From the cell containing the given text, extract its center point as [X, Y] coordinate. 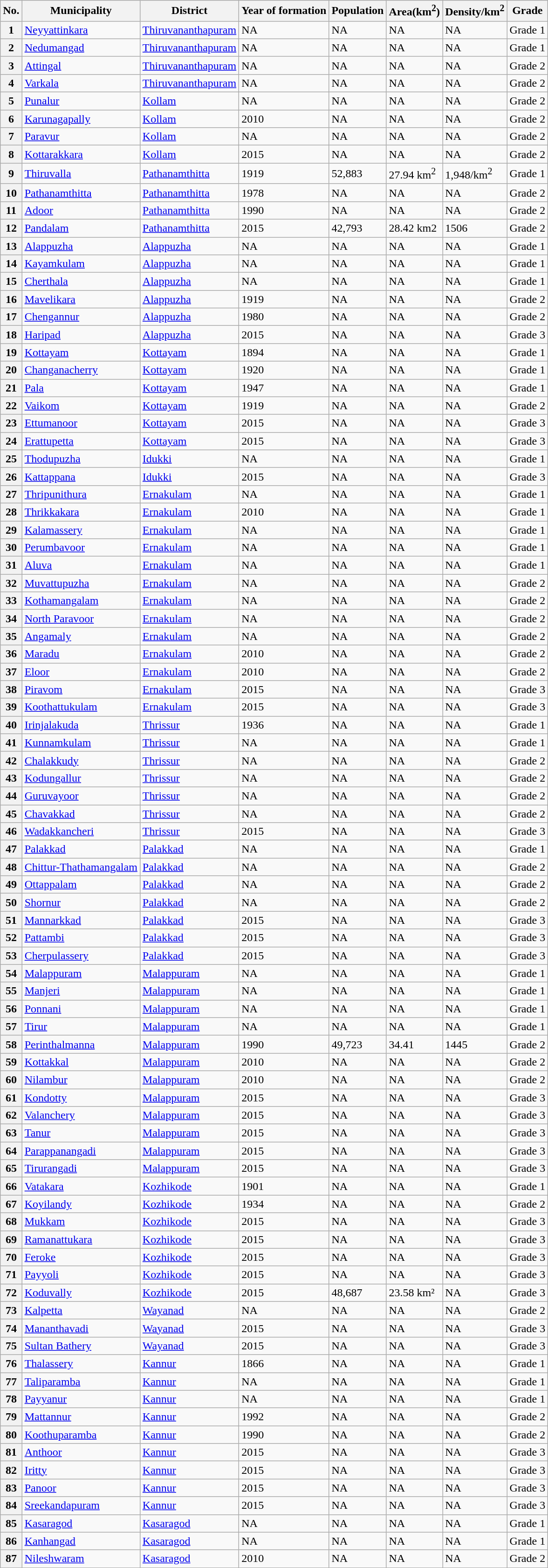
27 [11, 494]
Punalur [81, 101]
25 [11, 459]
85 [11, 1523]
North Paravoor [81, 619]
Kattappana [81, 476]
1980 [284, 317]
38 [11, 689]
Kottakkal [81, 1062]
Chittur-Thathamangalam [81, 867]
1978 [284, 193]
Kanhangad [81, 1541]
Feroke [81, 1257]
District [189, 11]
35 [11, 636]
Perumbavoor [81, 548]
Vatakara [81, 1186]
Shornur [81, 902]
66 [11, 1186]
17 [11, 317]
Changanacherry [81, 370]
Mannarkkad [81, 920]
1445 [475, 1044]
Guruvayoor [81, 796]
Kondotty [81, 1098]
84 [11, 1506]
50 [11, 902]
41 [11, 743]
78 [11, 1399]
65 [11, 1169]
12 [11, 228]
Payyoli [81, 1275]
63 [11, 1133]
Area(km2) [415, 11]
Thrikkakara [81, 512]
Nilambur [81, 1080]
52,883 [358, 173]
73 [11, 1310]
Nileshwaram [81, 1559]
43 [11, 778]
4 [11, 83]
42,793 [358, 228]
Kayamkulam [81, 264]
Mananthavadi [81, 1328]
Thripunithura [81, 494]
Chavakkad [81, 814]
Wadakkancheri [81, 832]
Erattupetta [81, 441]
44 [11, 796]
Chalakkudy [81, 760]
86 [11, 1541]
23.58 km² [415, 1293]
Cherthala [81, 282]
22 [11, 406]
2 [11, 48]
18 [11, 335]
Angamaly [81, 636]
19 [11, 352]
Year of formation [284, 11]
Iritty [81, 1470]
23 [11, 423]
49,723 [358, 1044]
Pattambi [81, 938]
Kalamassery [81, 530]
Kothamangalam [81, 601]
55 [11, 991]
36 [11, 654]
Valanchery [81, 1115]
48 [11, 867]
Thiruvalla [81, 173]
72 [11, 1293]
1934 [284, 1204]
69 [11, 1239]
Sultan Bathery [81, 1346]
26 [11, 476]
79 [11, 1417]
20 [11, 370]
Ramanattukara [81, 1239]
Ottappalam [81, 885]
Kalpetta [81, 1310]
3 [11, 65]
48,687 [358, 1293]
47 [11, 849]
49 [11, 885]
Pala [81, 388]
1936 [284, 725]
Attingal [81, 65]
Koduvally [81, 1293]
53 [11, 956]
Chengannur [81, 317]
5 [11, 101]
Eloor [81, 672]
83 [11, 1488]
67 [11, 1204]
Ponnani [81, 1009]
60 [11, 1080]
70 [11, 1257]
Ettumanoor [81, 423]
1901 [284, 1186]
33 [11, 601]
Nedumangad [81, 48]
34.41 [415, 1044]
81 [11, 1452]
7 [11, 137]
11 [11, 210]
No. [11, 11]
80 [11, 1435]
58 [11, 1044]
61 [11, 1098]
Manjeri [81, 991]
68 [11, 1222]
54 [11, 973]
Thodupuzha [81, 459]
1,948/km2 [475, 173]
74 [11, 1328]
10 [11, 193]
9 [11, 173]
24 [11, 441]
52 [11, 938]
Kodungallur [81, 778]
28.42 km2 [415, 228]
Taliparamba [81, 1382]
Kunnamkulam [81, 743]
6 [11, 119]
40 [11, 725]
77 [11, 1382]
45 [11, 814]
Thalassery [81, 1363]
Adoor [81, 210]
39 [11, 707]
15 [11, 282]
64 [11, 1151]
Paravur [81, 137]
Vaikom [81, 406]
8 [11, 154]
71 [11, 1275]
Haripad [81, 335]
Mavelikara [81, 299]
32 [11, 583]
Piravom [81, 689]
16 [11, 299]
56 [11, 1009]
1992 [284, 1417]
Irinjalakuda [81, 725]
1866 [284, 1363]
Aluva [81, 565]
Population [358, 11]
Koothattukulam [81, 707]
Parappanangadi [81, 1151]
Grade [527, 11]
51 [11, 920]
Tirur [81, 1026]
76 [11, 1363]
Tirurangadi [81, 1169]
Pandalam [81, 228]
1947 [284, 388]
29 [11, 530]
82 [11, 1470]
Tanur [81, 1133]
Varkala [81, 83]
31 [11, 565]
46 [11, 832]
57 [11, 1026]
Density/km2 [475, 11]
Muvattupuzha [81, 583]
Koothuparamba [81, 1435]
Cherpulassery [81, 956]
34 [11, 619]
1 [11, 30]
27.94 km2 [415, 173]
37 [11, 672]
13 [11, 246]
28 [11, 512]
1920 [284, 370]
Mukkam [81, 1222]
Perinthalmanna [81, 1044]
Maradu [81, 654]
Sreekandapuram [81, 1506]
1506 [475, 228]
21 [11, 388]
Payyanur [81, 1399]
30 [11, 548]
Panoor [81, 1488]
Karunagapally [81, 119]
42 [11, 760]
Neyyattinkara [81, 30]
59 [11, 1062]
Kottarakkara [81, 154]
Mattannur [81, 1417]
14 [11, 264]
Koyilandy [81, 1204]
75 [11, 1346]
87 [11, 1559]
1894 [284, 352]
62 [11, 1115]
Anthoor [81, 1452]
Municipality [81, 11]
